Output the (X, Y) coordinate of the center of the cell containing the given text.  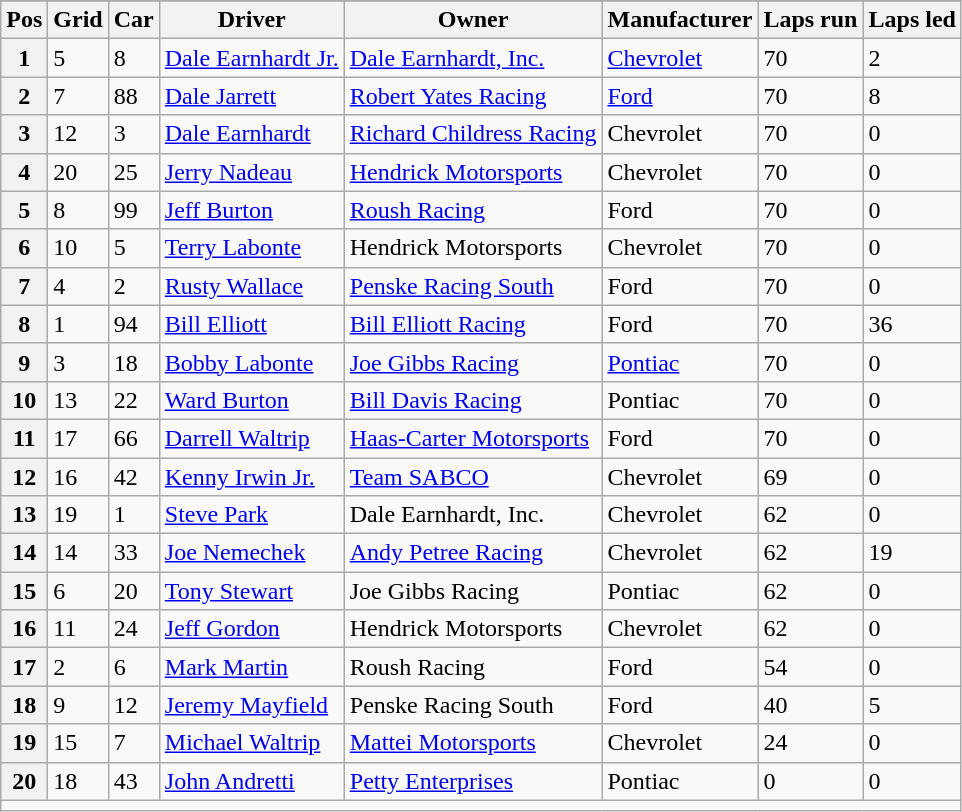
Laps run (810, 20)
Richard Childress Racing (473, 134)
88 (134, 96)
Steve Park (252, 515)
25 (134, 172)
Mattei Motorsports (473, 743)
Driver (252, 20)
Tony Stewart (252, 591)
Andy Petree Racing (473, 553)
Bill Elliott (252, 324)
54 (810, 667)
Owner (473, 20)
Jerry Nadeau (252, 172)
66 (134, 438)
Team SABCO (473, 477)
John Andretti (252, 781)
Grid (78, 20)
Jeff Gordon (252, 629)
42 (134, 477)
33 (134, 553)
Ward Burton (252, 400)
Petty Enterprises (473, 781)
Kenny Irwin Jr. (252, 477)
94 (134, 324)
69 (810, 477)
Jeremy Mayfield (252, 705)
Darrell Waltrip (252, 438)
Rusty Wallace (252, 286)
Pos (24, 20)
Michael Waltrip (252, 743)
Dale Earnhardt Jr. (252, 58)
43 (134, 781)
99 (134, 210)
Car (134, 20)
Robert Yates Racing (473, 96)
Bobby Labonte (252, 362)
Dale Jarrett (252, 96)
Joe Nemechek (252, 553)
Haas-Carter Motorsports (473, 438)
Mark Martin (252, 667)
Terry Labonte (252, 248)
Jeff Burton (252, 210)
Bill Elliott Racing (473, 324)
Bill Davis Racing (473, 400)
22 (134, 400)
Dale Earnhardt (252, 134)
Laps led (912, 20)
Manufacturer (680, 20)
36 (912, 324)
40 (810, 705)
